Pinpoint the cell where the given text exists, returning its (x, y) midpoint coordinate. 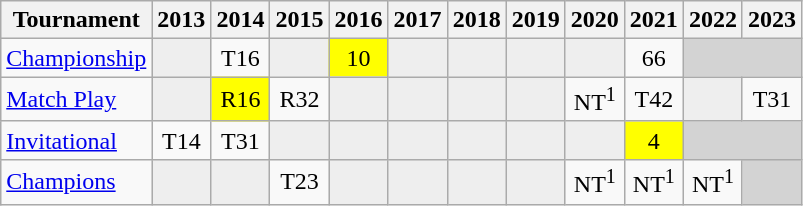
2015 (300, 20)
2013 (182, 20)
2022 (712, 20)
Champions (76, 182)
2017 (418, 20)
2016 (358, 20)
T14 (182, 140)
2021 (654, 20)
10 (358, 58)
R16 (240, 100)
2014 (240, 20)
R32 (300, 100)
Match Play (76, 100)
Championship (76, 58)
66 (654, 58)
2023 (772, 20)
T16 (240, 58)
2019 (536, 20)
Tournament (76, 20)
4 (654, 140)
2018 (476, 20)
T42 (654, 100)
2020 (594, 20)
Invitational (76, 140)
T23 (300, 182)
